Pinpoint the cell where the given text exists, returning its [X, Y] midpoint coordinate. 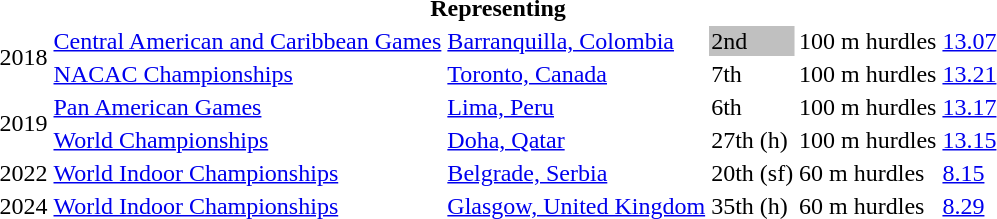
2nd [752, 41]
Barranquilla, Colombia [576, 41]
Pan American Games [248, 107]
20th (sf) [752, 173]
60 m hurdles [868, 173]
7th [752, 74]
6th [752, 107]
World Championships [248, 140]
Doha, Qatar [576, 140]
Lima, Peru [576, 107]
27th (h) [752, 140]
Belgrade, Serbia [576, 173]
NACAC Championships [248, 74]
Central American and Caribbean Games [248, 41]
World Indoor Championships [248, 173]
Toronto, Canada [576, 74]
